Scan for the cell matching the given text and deliver its (X, Y) coordinate at center. 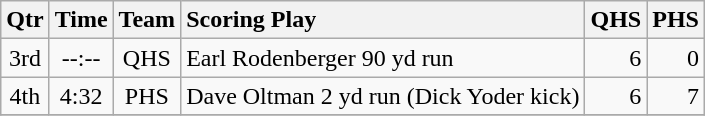
Dave Oltman 2 yd run (Dick Yoder kick) (383, 96)
Earl Rodenberger 90 yd run (383, 58)
Time (81, 20)
--:-- (81, 58)
4th (25, 96)
Scoring Play (383, 20)
3rd (25, 58)
7 (676, 96)
4:32 (81, 96)
Qtr (25, 20)
Team (147, 20)
0 (676, 58)
